Return the (x, y) coordinate for the center point of the cell that contains the specified text.  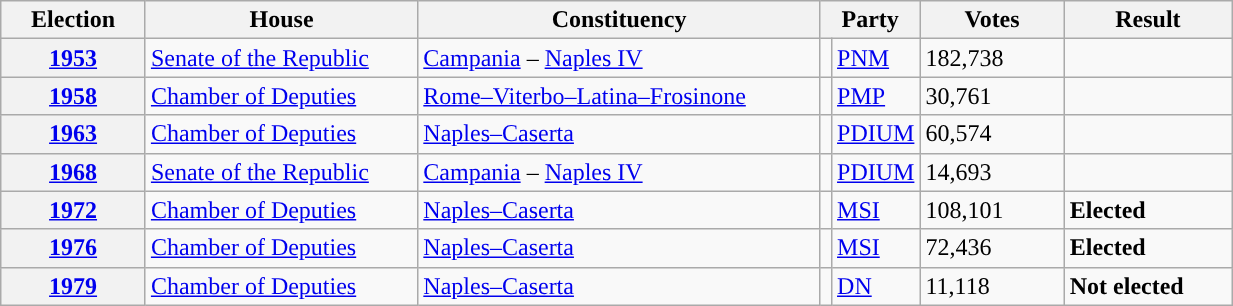
Rome–Viterbo–Latina–Frosinone (620, 96)
PMP (876, 96)
Votes (992, 20)
1958 (74, 96)
1953 (74, 58)
1976 (74, 248)
Constituency (620, 20)
Election (74, 20)
14,693 (992, 172)
182,738 (992, 58)
Result (1148, 20)
72,436 (992, 248)
DN (876, 286)
1968 (74, 172)
108,101 (992, 210)
1963 (74, 134)
1972 (74, 210)
1979 (74, 286)
60,574 (992, 134)
11,118 (992, 286)
30,761 (992, 96)
House (281, 20)
Party (870, 20)
PNM (876, 58)
Not elected (1148, 286)
